Pinpoint the cell where the given text exists, returning its (X, Y) midpoint coordinate. 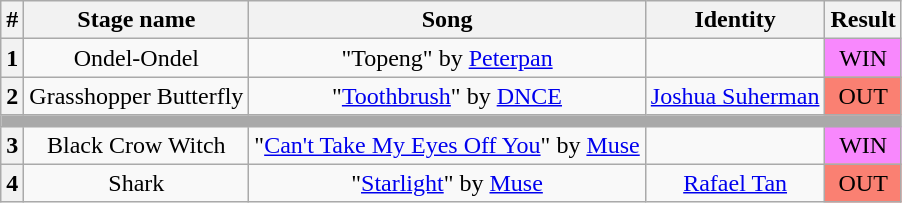
Result (863, 20)
1 (12, 58)
Shark (136, 183)
"Can't Take My Eyes Off You" by Muse (447, 145)
# (12, 20)
Grasshopper Butterfly (136, 96)
3 (12, 145)
Rafael Tan (735, 183)
"Starlight" by Muse (447, 183)
4 (12, 183)
Joshua Suherman (735, 96)
"Toothbrush" by DNCE (447, 96)
Stage name (136, 20)
Identity (735, 20)
Ondel-Ondel (136, 58)
2 (12, 96)
Black Crow Witch (136, 145)
Song (447, 20)
"Topeng" by Peterpan (447, 58)
